Determine the [x, y] coordinate at the center of the cell enclosing the given text.  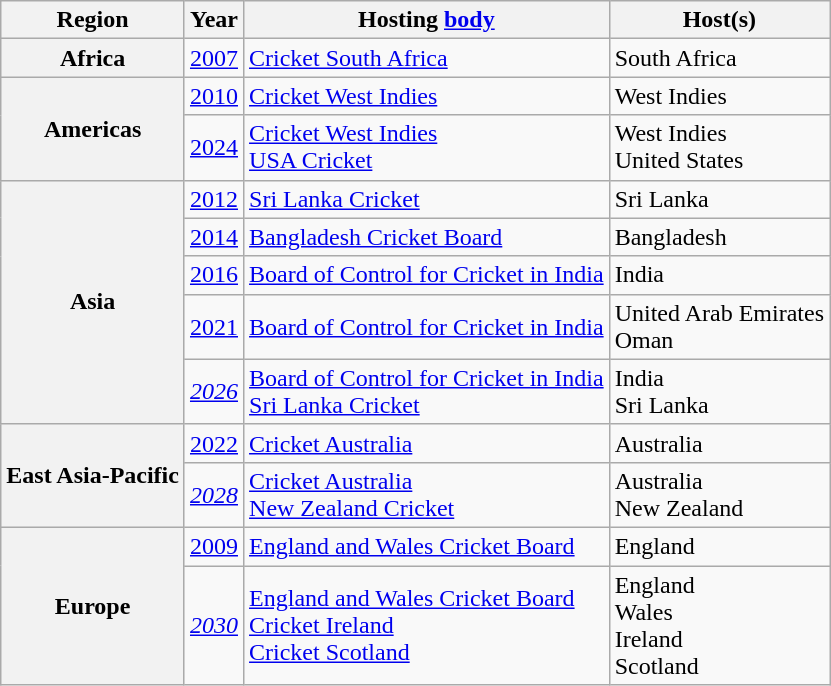
Australia [719, 443]
Europe [93, 606]
Sri Lanka [719, 199]
Hosting body [427, 20]
Cricket AustraliaNew Zealand Cricket [427, 494]
Bangladesh [719, 237]
2028 [214, 494]
England and Wales Cricket BoardCricket IrelandCricket Scotland [427, 626]
Host(s) [719, 20]
2009 [214, 546]
United Arab EmiratesOman [719, 326]
2007 [214, 58]
2012 [214, 199]
Africa [93, 58]
Asia [93, 302]
West Indies [719, 96]
2016 [214, 275]
East Asia-Pacific [93, 476]
Cricket West IndiesUSA Cricket [427, 148]
Americas [93, 128]
Year [214, 20]
India [719, 275]
2014 [214, 237]
AustraliaNew Zealand [719, 494]
2026 [214, 392]
Cricket Australia [427, 443]
Cricket South Africa [427, 58]
England [719, 546]
2022 [214, 443]
Region [93, 20]
IndiaSri Lanka [719, 392]
England and Wales Cricket Board [427, 546]
Sri Lanka Cricket [427, 199]
West IndiesUnited States [719, 148]
Bangladesh Cricket Board [427, 237]
2030 [214, 626]
Board of Control for Cricket in IndiaSri Lanka Cricket [427, 392]
South Africa [719, 58]
Cricket West Indies [427, 96]
2024 [214, 148]
2021 [214, 326]
EnglandWalesIrelandScotland [719, 626]
2010 [214, 96]
